Search for the cell housing the specified text and yield its [x, y] center coordinate. 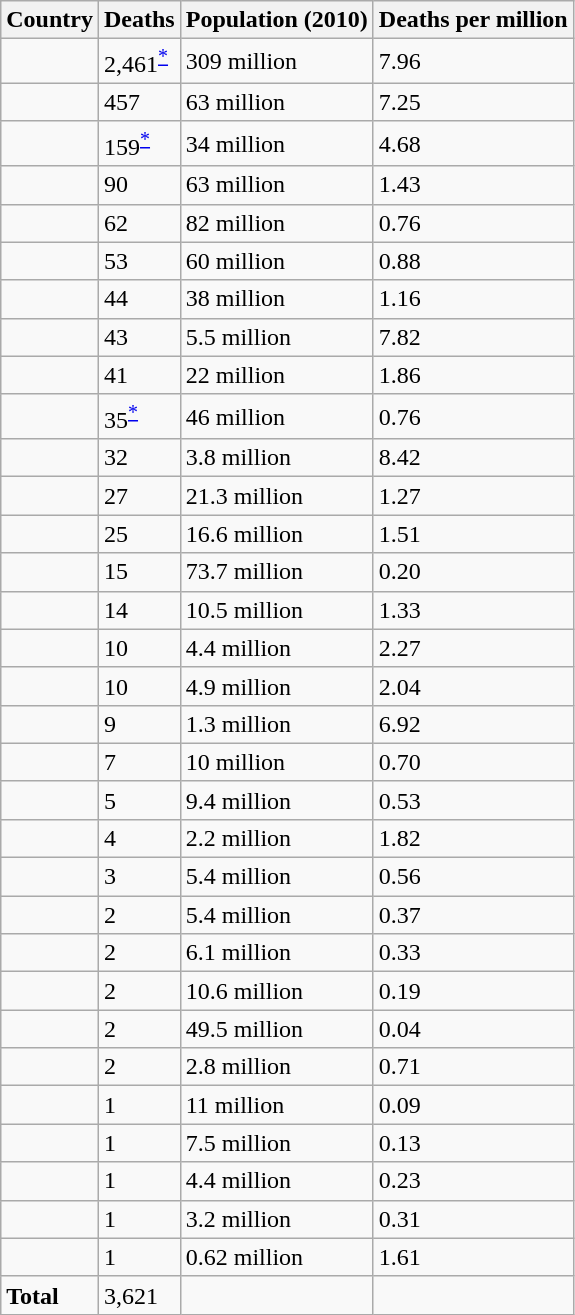
2.27 [473, 648]
Population (2010) [276, 20]
Total [50, 1295]
0.33 [473, 953]
16.6 million [276, 534]
0.37 [473, 915]
7.96 [473, 62]
0.88 [473, 261]
38 million [276, 299]
10 million [276, 762]
53 [139, 261]
2.8 million [276, 1067]
25 [139, 534]
1.16 [473, 299]
22 million [276, 375]
309 million [276, 62]
0.31 [473, 1219]
21.3 million [276, 496]
2,461* [139, 62]
1.82 [473, 839]
0.71 [473, 1067]
60 million [276, 261]
46 million [276, 416]
2.04 [473, 686]
41 [139, 375]
0.62 million [276, 1257]
7.5 million [276, 1143]
1.3 million [276, 724]
0.56 [473, 877]
0.20 [473, 572]
62 [139, 223]
15 [139, 572]
11 million [276, 1105]
27 [139, 496]
Deaths [139, 20]
0.53 [473, 800]
35* [139, 416]
1.61 [473, 1257]
0.13 [473, 1143]
0.70 [473, 762]
3 [139, 877]
4 [139, 839]
159* [139, 144]
0.04 [473, 1029]
34 million [276, 144]
Deaths per million [473, 20]
8.42 [473, 458]
10.5 million [276, 610]
49.5 million [276, 1029]
43 [139, 337]
14 [139, 610]
7.25 [473, 102]
0.19 [473, 991]
457 [139, 102]
7.82 [473, 337]
9 [139, 724]
1.33 [473, 610]
1.51 [473, 534]
10.6 million [276, 991]
3.8 million [276, 458]
5 [139, 800]
7 [139, 762]
82 million [276, 223]
44 [139, 299]
1.86 [473, 375]
4.68 [473, 144]
4.9 million [276, 686]
1.27 [473, 496]
6.92 [473, 724]
90 [139, 185]
3,621 [139, 1295]
6.1 million [276, 953]
5.5 million [276, 337]
0.09 [473, 1105]
3.2 million [276, 1219]
Country [50, 20]
0.23 [473, 1181]
2.2 million [276, 839]
1.43 [473, 185]
9.4 million [276, 800]
73.7 million [276, 572]
32 [139, 458]
